For the text-containing cell, return its midpoint in (x, y) coordinate format. 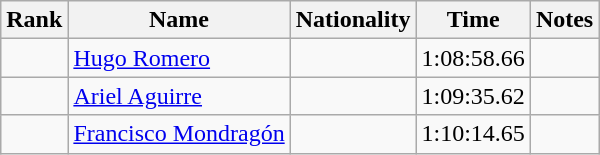
Nationality (353, 20)
Hugo Romero (179, 58)
1:10:14.65 (473, 134)
Ariel Aguirre (179, 96)
Time (473, 20)
1:09:35.62 (473, 96)
Francisco Mondragón (179, 134)
1:08:58.66 (473, 58)
Name (179, 20)
Notes (564, 20)
Rank (34, 20)
